Identify which cell holds the provided text, then report its [x, y] central coordinate. 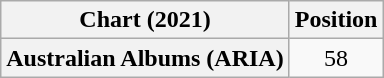
Position [336, 20]
Australian Albums (ARIA) [145, 58]
58 [336, 58]
Chart (2021) [145, 20]
